Detect which cell encompasses the target text, then output its (X, Y) center coordinate. 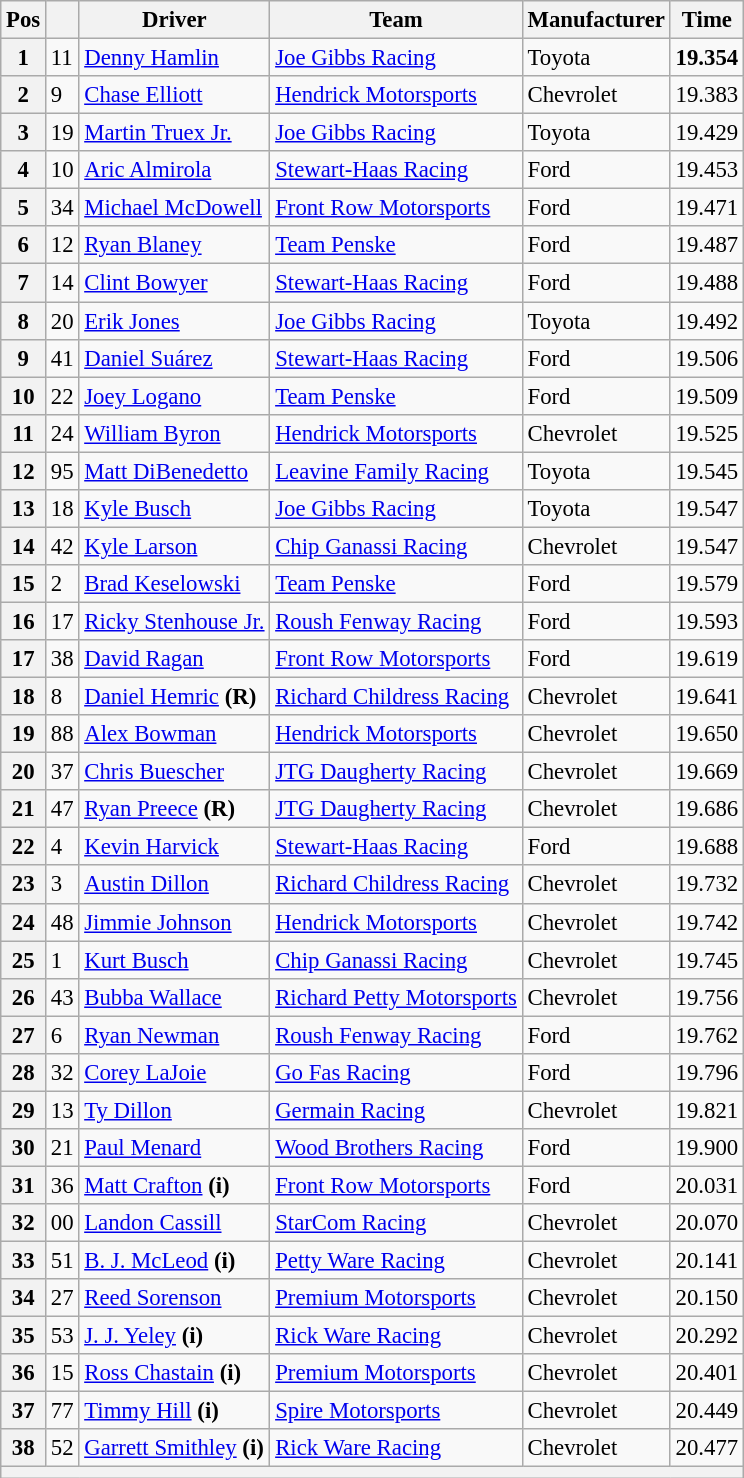
20.141 (706, 1261)
Bubba Wallace (174, 997)
Matt Crafton (i) (174, 1185)
Germain Racing (396, 1110)
19.593 (706, 621)
20.150 (706, 1298)
25 (24, 960)
30 (24, 1148)
William Byron (174, 433)
Clint Bowyer (174, 283)
19.492 (706, 321)
19.525 (706, 433)
19.545 (706, 471)
David Ragan (174, 659)
31 (24, 1185)
Denny Hamlin (174, 58)
77 (62, 1411)
Alex Bowman (174, 734)
19.453 (706, 170)
Ryan Newman (174, 1035)
Kurt Busch (174, 960)
Richard Petty Motorsports (396, 997)
19.742 (706, 922)
Ryan Blaney (174, 245)
51 (62, 1261)
19.669 (706, 772)
00 (62, 1223)
B. J. McLeod (i) (174, 1261)
19.471 (706, 208)
20.449 (706, 1411)
Daniel Hemric (R) (174, 697)
19.354 (706, 58)
Ty Dillon (174, 1110)
Ryan Preece (R) (174, 809)
Paul Menard (174, 1148)
19.650 (706, 734)
41 (62, 358)
19.506 (706, 358)
7 (24, 283)
Kyle Larson (174, 546)
Petty Ware Racing (396, 1261)
26 (24, 997)
Team (396, 20)
23 (24, 885)
Garrett Smithley (i) (174, 1449)
Aric Almirola (174, 170)
95 (62, 471)
Kevin Harvick (174, 847)
20.401 (706, 1373)
19.688 (706, 847)
Erik Jones (174, 321)
19.900 (706, 1148)
52 (62, 1449)
StarCom Racing (396, 1223)
Timmy Hill (i) (174, 1411)
53 (62, 1336)
J. J. Yeley (i) (174, 1336)
Michael McDowell (174, 208)
Brad Keselowski (174, 584)
19.821 (706, 1110)
Jimmie Johnson (174, 922)
Corey LaJoie (174, 1073)
Driver (174, 20)
Reed Sorenson (174, 1298)
48 (62, 922)
19.383 (706, 95)
47 (62, 809)
19.745 (706, 960)
19.756 (706, 997)
Wood Brothers Racing (396, 1148)
Chris Buescher (174, 772)
19.429 (706, 133)
Chase Elliott (174, 95)
19.488 (706, 283)
Martin Truex Jr. (174, 133)
Austin Dillon (174, 885)
Manufacturer (596, 20)
42 (62, 546)
Pos (24, 20)
19.619 (706, 659)
20.070 (706, 1223)
35 (24, 1336)
19.487 (706, 245)
16 (24, 621)
28 (24, 1073)
20.292 (706, 1336)
5 (24, 208)
88 (62, 734)
19.641 (706, 697)
19.509 (706, 396)
Daniel Suárez (174, 358)
33 (24, 1261)
Ross Chastain (i) (174, 1373)
20.031 (706, 1185)
19.762 (706, 1035)
Spire Motorsports (396, 1411)
Ricky Stenhouse Jr. (174, 621)
20.477 (706, 1449)
19.686 (706, 809)
19.732 (706, 885)
Time (706, 20)
Joey Logano (174, 396)
29 (24, 1110)
19.796 (706, 1073)
19.579 (706, 584)
Matt DiBenedetto (174, 471)
Landon Cassill (174, 1223)
Kyle Busch (174, 509)
Go Fas Racing (396, 1073)
43 (62, 997)
Leavine Family Racing (396, 471)
